Extract the (X, Y) coordinate from the center of the cell holding the provided text.  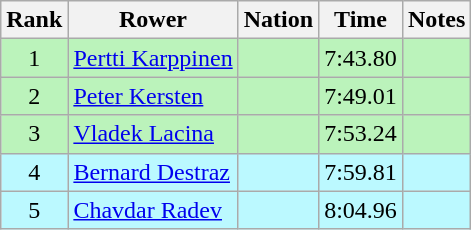
Peter Kersten (153, 96)
5 (34, 210)
2 (34, 96)
Bernard Destraz (153, 172)
Notes (436, 20)
7:53.24 (361, 134)
3 (34, 134)
Nation (278, 20)
Pertti Karppinen (153, 58)
7:43.80 (361, 58)
7:59.81 (361, 172)
1 (34, 58)
Time (361, 20)
Chavdar Radev (153, 210)
7:49.01 (361, 96)
Vladek Lacina (153, 134)
Rower (153, 20)
8:04.96 (361, 210)
Rank (34, 20)
4 (34, 172)
